Return (x, y) of the center of cell containing provided text 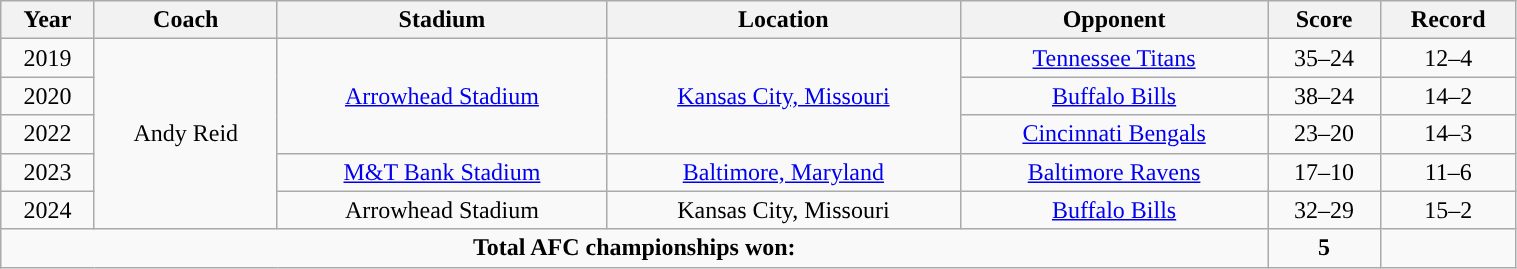
2019 (48, 58)
Baltimore, Maryland (784, 172)
2020 (48, 96)
Total AFC championships won: (634, 248)
15–2 (1448, 210)
M&T Bank Stadium (442, 172)
2024 (48, 210)
12–4 (1448, 58)
Tennessee Titans (1114, 58)
Record (1448, 20)
17–10 (1324, 172)
35–24 (1324, 58)
Coach (186, 20)
Location (784, 20)
14–2 (1448, 96)
2023 (48, 172)
Andy Reid (186, 134)
Opponent (1114, 20)
23–20 (1324, 134)
38–24 (1324, 96)
Year (48, 20)
5 (1324, 248)
Stadium (442, 20)
14–3 (1448, 134)
Baltimore Ravens (1114, 172)
Score (1324, 20)
32–29 (1324, 210)
11–6 (1448, 172)
2022 (48, 134)
Cincinnati Bengals (1114, 134)
